Return the [X, Y] coordinate for the center point of the cell that contains the specified text.  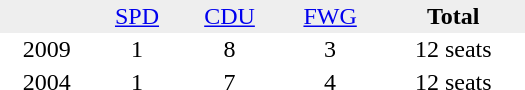
12 seats [454, 50]
Total [454, 16]
2009 [47, 50]
CDU [229, 16]
8 [229, 50]
FWG [330, 16]
SPD [138, 16]
3 [330, 50]
1 [138, 50]
